Identify which cell holds the provided text, then report its (X, Y) central coordinate. 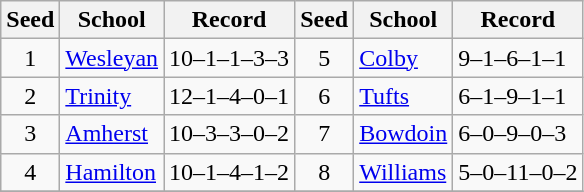
10–1–1–3–3 (230, 58)
6–1–9–1–1 (518, 96)
4 (30, 172)
1 (30, 58)
8 (324, 172)
10–1–4–1–2 (230, 172)
12–1–4–0–1 (230, 96)
5 (324, 58)
Amherst (112, 134)
Bowdoin (404, 134)
3 (30, 134)
6–0–9–0–3 (518, 134)
Wesleyan (112, 58)
Colby (404, 58)
2 (30, 96)
Hamilton (112, 172)
Trinity (112, 96)
Williams (404, 172)
10–3–3–0–2 (230, 134)
6 (324, 96)
7 (324, 134)
Tufts (404, 96)
5–0–11–0–2 (518, 172)
9–1–6–1–1 (518, 58)
